Pinpoint the cell where the given text exists, returning its (X, Y) midpoint coordinate. 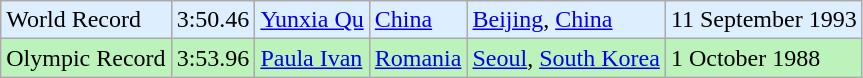
World Record (86, 20)
3:50.46 (213, 20)
Yunxia Qu (312, 20)
3:53.96 (213, 58)
Paula Ivan (312, 58)
Romania (418, 58)
1 October 1988 (764, 58)
Seoul, South Korea (566, 58)
Beijing, China (566, 20)
China (418, 20)
11 September 1993 (764, 20)
Olympic Record (86, 58)
